Return (x, y) of the center of cell containing provided text 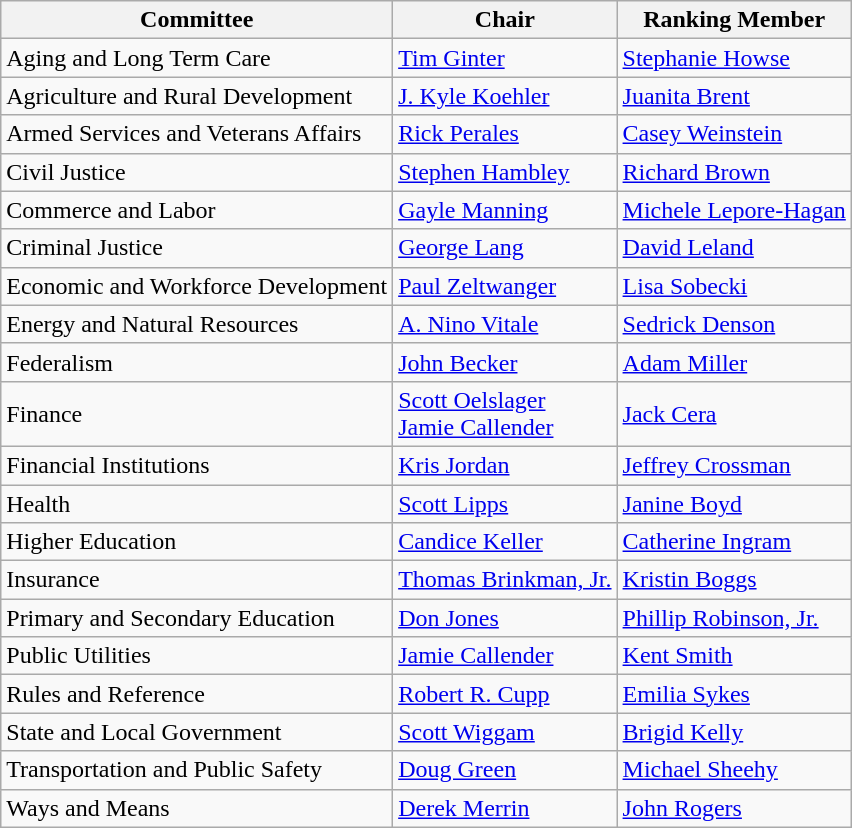
Economic and Workforce Development (197, 286)
Commerce and Labor (197, 210)
Civil Justice (197, 172)
Jamie Callender (505, 656)
Tim Ginter (505, 58)
John Becker (505, 362)
Primary and Secondary Education (197, 618)
Adam Miller (734, 362)
Janine Boyd (734, 503)
Richard Brown (734, 172)
Federalism (197, 362)
Juanita Brent (734, 96)
Energy and Natural Resources (197, 324)
Kristin Boggs (734, 580)
Doug Green (505, 770)
Kent Smith (734, 656)
Emilia Sykes (734, 694)
State and Local Government (197, 732)
Lisa Sobecki (734, 286)
Thomas Brinkman, Jr. (505, 580)
Jeffrey Crossman (734, 465)
Paul Zeltwanger (505, 286)
Criminal Justice (197, 248)
Scott Lipps (505, 503)
Stephen Hambley (505, 172)
Jack Cera (734, 414)
Rick Perales (505, 134)
Michele Lepore-Hagan (734, 210)
Michael Sheehy (734, 770)
Ranking Member (734, 20)
Chair (505, 20)
J. Kyle Koehler (505, 96)
John Rogers (734, 808)
Public Utilities (197, 656)
Candice Keller (505, 542)
Sedrick Denson (734, 324)
Stephanie Howse (734, 58)
Ways and Means (197, 808)
Rules and Reference (197, 694)
Don Jones (505, 618)
Gayle Manning (505, 210)
A. Nino Vitale (505, 324)
Phillip Robinson, Jr. (734, 618)
Scott Wiggam (505, 732)
Derek Merrin (505, 808)
Brigid Kelly (734, 732)
Financial Institutions (197, 465)
Committee (197, 20)
Catherine Ingram (734, 542)
Transportation and Public Safety (197, 770)
Kris Jordan (505, 465)
Health (197, 503)
Robert R. Cupp (505, 694)
Scott OelslagerJamie Callender (505, 414)
Agriculture and Rural Development (197, 96)
Finance (197, 414)
Higher Education (197, 542)
Casey Weinstein (734, 134)
David Leland (734, 248)
George Lang (505, 248)
Aging and Long Term Care (197, 58)
Armed Services and Veterans Affairs (197, 134)
Insurance (197, 580)
